Locate the cell with the specified text and output its (X, Y) center coordinate. 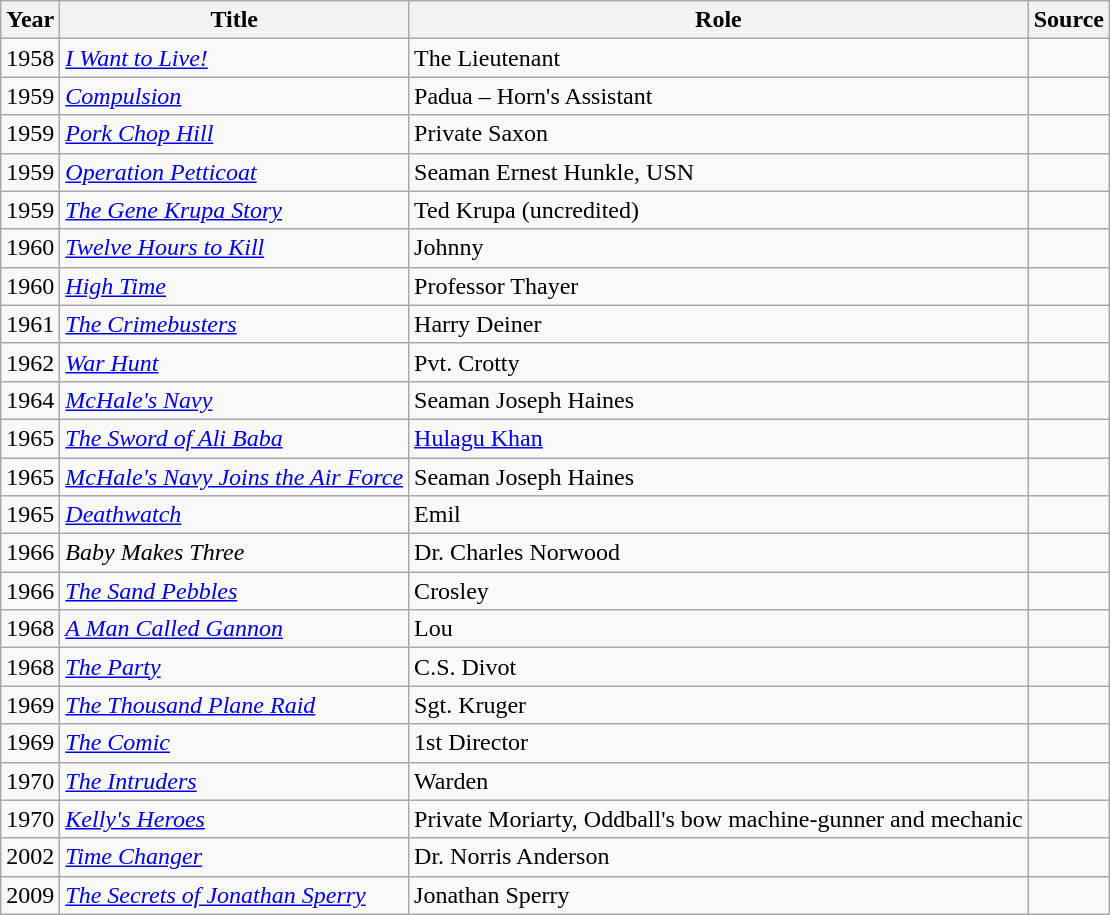
Baby Makes Three (234, 553)
2009 (30, 895)
Deathwatch (234, 515)
The Secrets of Jonathan Sperry (234, 895)
I Want to Live! (234, 58)
Dr. Charles Norwood (719, 553)
The Party (234, 667)
Role (719, 20)
Source (1068, 20)
McHale's Navy (234, 400)
Time Changer (234, 857)
The Gene Krupa Story (234, 210)
The Sword of Ali Baba (234, 438)
1962 (30, 362)
High Time (234, 286)
Operation Petticoat (234, 172)
Pork Chop Hill (234, 134)
Title (234, 20)
1st Director (719, 743)
Private Moriarty, Oddball's bow machine-gunner and mechanic (719, 819)
Warden (719, 781)
Sgt. Kruger (719, 705)
The Comic (234, 743)
Lou (719, 629)
Pvt. Crotty (719, 362)
Seaman Ernest Hunkle, USN (719, 172)
Padua – Horn's Assistant (719, 96)
C.S. Divot (719, 667)
Dr. Norris Anderson (719, 857)
1964 (30, 400)
Johnny (719, 248)
Kelly's Heroes (234, 819)
Jonathan Sperry (719, 895)
War Hunt (234, 362)
1958 (30, 58)
The Intruders (234, 781)
The Crimebusters (234, 324)
The Sand Pebbles (234, 591)
A Man Called Gannon (234, 629)
Year (30, 20)
Harry Deiner (719, 324)
Compulsion (234, 96)
2002 (30, 857)
Twelve Hours to Kill (234, 248)
McHale's Navy Joins the Air Force (234, 477)
Emil (719, 515)
Crosley (719, 591)
Ted Krupa (uncredited) (719, 210)
Professor Thayer (719, 286)
1961 (30, 324)
Private Saxon (719, 134)
Hulagu Khan (719, 438)
The Lieutenant (719, 58)
The Thousand Plane Raid (234, 705)
